Scan for the cell matching the given text and deliver its [x, y] coordinate at center. 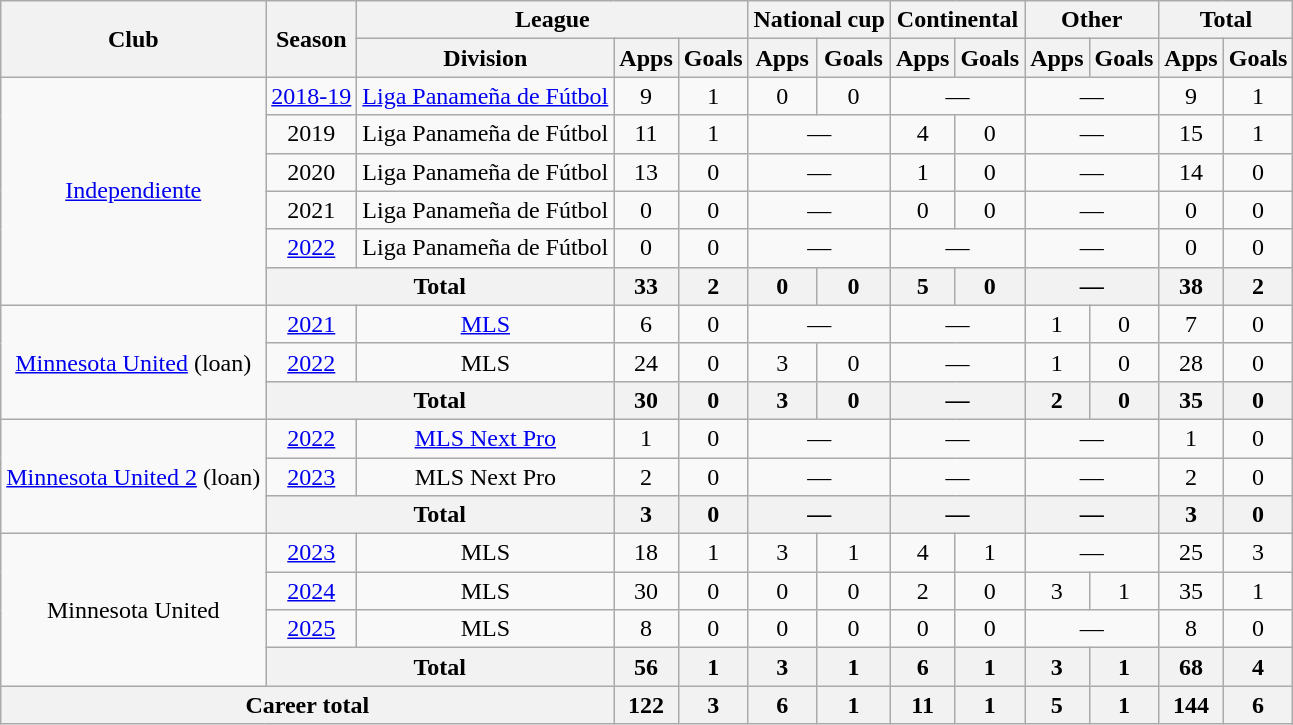
28 [1191, 362]
Minnesota United (loan) [134, 362]
Minnesota United 2 (loan) [134, 476]
13 [646, 172]
2024 [312, 591]
2020 [312, 172]
14 [1191, 172]
Season [312, 39]
15 [1191, 134]
56 [646, 667]
Continental [957, 20]
38 [1191, 286]
144 [1191, 705]
24 [646, 362]
18 [646, 553]
2018-19 [312, 96]
Other [1092, 20]
33 [646, 286]
25 [1191, 553]
7 [1191, 324]
Minnesota United [134, 610]
2025 [312, 629]
Club [134, 39]
Division [486, 58]
Career total [308, 705]
2019 [312, 134]
68 [1191, 667]
Independiente [134, 191]
National cup [819, 20]
League [552, 20]
122 [646, 705]
